Pinpoint the cell where the given text exists, returning its (X, Y) midpoint coordinate. 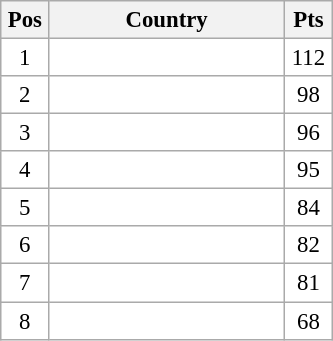
Country (167, 20)
98 (308, 95)
81 (308, 283)
6 (25, 245)
1 (25, 58)
96 (308, 133)
4 (25, 170)
68 (308, 321)
2 (25, 95)
82 (308, 245)
112 (308, 58)
84 (308, 208)
95 (308, 170)
Pos (25, 20)
8 (25, 321)
5 (25, 208)
Pts (308, 20)
7 (25, 283)
3 (25, 133)
